Provide the (x, y) coordinate of the cell's center where the given text is located.  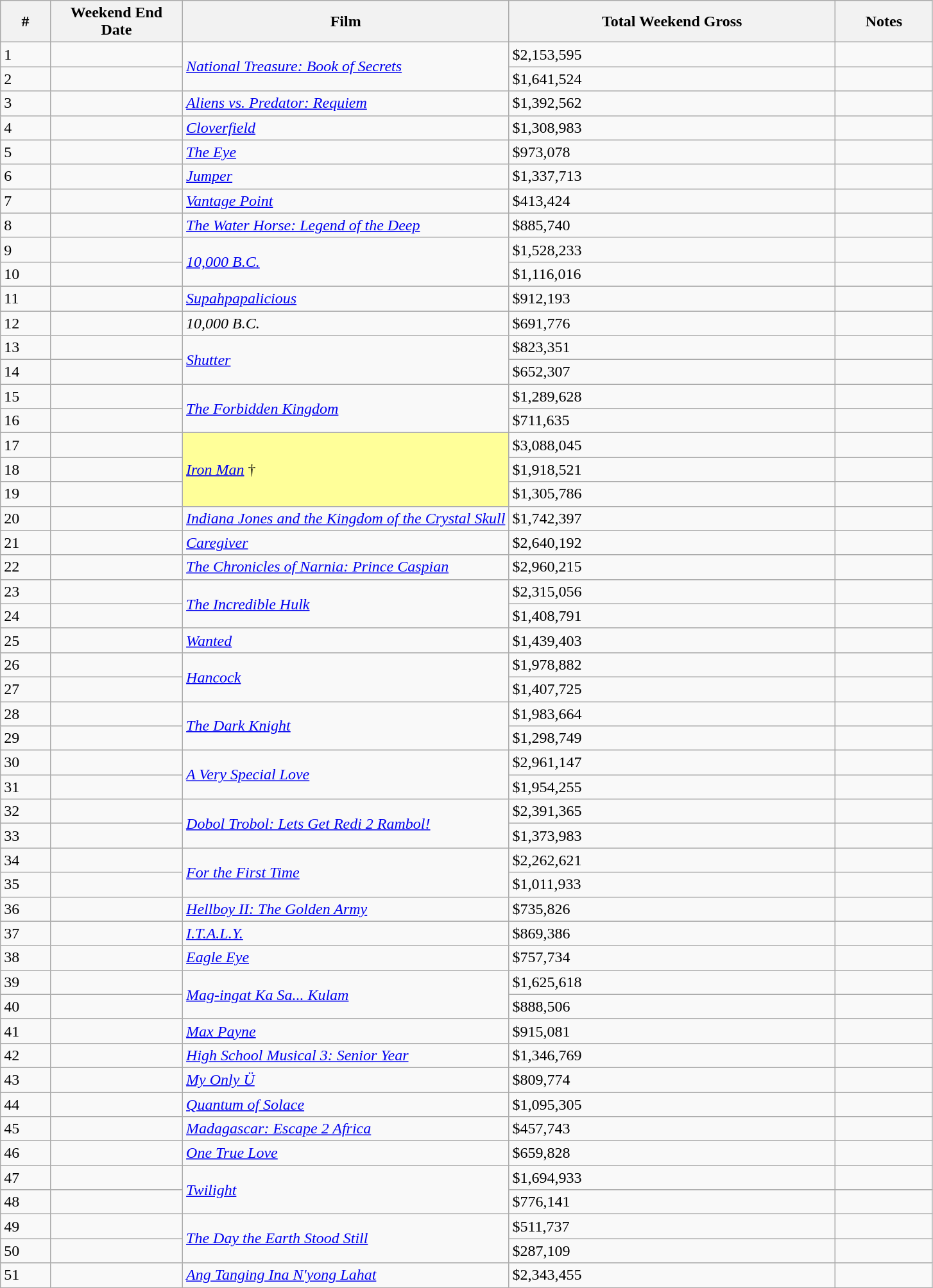
Hancock (346, 677)
$2,640,192 (672, 543)
4 (26, 128)
$1,983,664 (672, 714)
43 (26, 1080)
$1,308,983 (672, 128)
The Dark Knight (346, 726)
Madagascar: Escape 2 Africa (346, 1129)
51 (26, 1275)
27 (26, 689)
48 (26, 1202)
$1,289,628 (672, 396)
Film (346, 22)
Wanted (346, 640)
$652,307 (672, 372)
$2,315,056 (672, 591)
The Eye (346, 152)
I.T.A.L.Y. (346, 933)
29 (26, 738)
For the First Time (346, 872)
2 (26, 79)
23 (26, 591)
$413,424 (672, 201)
Weekend End Date (116, 22)
$1,918,521 (672, 470)
18 (26, 470)
$1,392,562 (672, 103)
25 (26, 640)
28 (26, 714)
$1,116,016 (672, 274)
Eagle Eye (346, 958)
Notes (884, 22)
$1,641,524 (672, 79)
19 (26, 494)
37 (26, 933)
7 (26, 201)
32 (26, 811)
A Very Special Love (346, 775)
$809,774 (672, 1080)
10 (26, 274)
$1,742,397 (672, 518)
The Water Horse: Legend of the Deep (346, 225)
Max Payne (346, 1031)
High School Musical 3: Senior Year (346, 1055)
$659,828 (672, 1153)
34 (26, 860)
Twilight (346, 1190)
$1,978,882 (672, 665)
Cloverfield (346, 128)
$2,391,365 (672, 811)
49 (26, 1226)
The Day the Earth Stood Still (346, 1239)
$1,011,933 (672, 885)
15 (26, 396)
$888,506 (672, 1006)
20 (26, 518)
$511,737 (672, 1226)
$973,078 (672, 152)
11 (26, 298)
13 (26, 348)
National Treasure: Book of Secrets (346, 67)
$1,694,933 (672, 1178)
The Incredible Hulk (346, 604)
The Forbidden Kingdom (346, 409)
$885,740 (672, 225)
$912,193 (672, 298)
$735,826 (672, 909)
Supahpapalicious (346, 298)
$1,439,403 (672, 640)
Indiana Jones and the Kingdom of the Crystal Skull (346, 518)
One True Love (346, 1153)
8 (26, 225)
$691,776 (672, 323)
$287,109 (672, 1251)
Vantage Point (346, 201)
$2,343,455 (672, 1275)
$2,961,147 (672, 763)
3 (26, 103)
Jumper (346, 176)
$776,141 (672, 1202)
1 (26, 55)
$1,373,983 (672, 836)
6 (26, 176)
14 (26, 372)
Aliens vs. Predator: Requiem (346, 103)
$3,088,045 (672, 445)
30 (26, 763)
46 (26, 1153)
5 (26, 152)
45 (26, 1129)
$1,625,618 (672, 982)
$1,298,749 (672, 738)
Total Weekend Gross (672, 22)
Mag-ingat Ka Sa... Kulam (346, 994)
Caregiver (346, 543)
9 (26, 250)
38 (26, 958)
$2,153,595 (672, 55)
33 (26, 836)
Quantum of Solace (346, 1104)
Shutter (346, 360)
44 (26, 1104)
Hellboy II: The Golden Army (346, 909)
31 (26, 787)
$1,528,233 (672, 250)
12 (26, 323)
39 (26, 982)
50 (26, 1251)
# (26, 22)
$2,262,621 (672, 860)
Ang Tanging Ina N'yong Lahat (346, 1275)
$915,081 (672, 1031)
Dobol Trobol: Lets Get Redi 2 Rambol! (346, 824)
$1,954,255 (672, 787)
$1,346,769 (672, 1055)
35 (26, 885)
24 (26, 616)
36 (26, 909)
$1,408,791 (672, 616)
My Only Ü (346, 1080)
$711,635 (672, 421)
$869,386 (672, 933)
$1,337,713 (672, 176)
$457,743 (672, 1129)
Iron Man † (346, 470)
$757,734 (672, 958)
22 (26, 567)
$2,960,215 (672, 567)
41 (26, 1031)
47 (26, 1178)
16 (26, 421)
$1,095,305 (672, 1104)
21 (26, 543)
17 (26, 445)
42 (26, 1055)
26 (26, 665)
40 (26, 1006)
$1,305,786 (672, 494)
The Chronicles of Narnia: Prince Caspian (346, 567)
$1,407,725 (672, 689)
$823,351 (672, 348)
